Detect which cell encompasses the target text, then output its [X, Y] center coordinate. 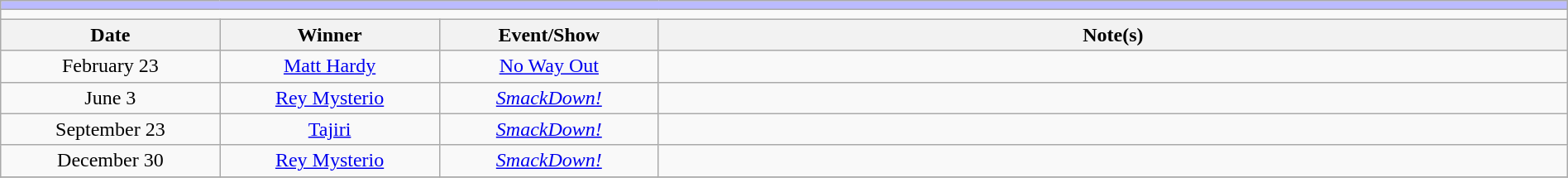
February 23 [111, 66]
Event/Show [549, 35]
Winner [329, 35]
Matt Hardy [329, 66]
June 3 [111, 98]
December 30 [111, 161]
Tajiri [329, 129]
Note(s) [1113, 35]
No Way Out [549, 66]
Date [111, 35]
September 23 [111, 129]
